Identify which cell holds the provided text, then report its [X, Y] central coordinate. 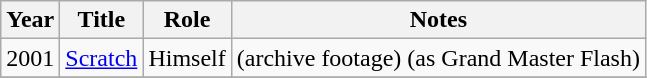
Scratch [102, 58]
Title [102, 20]
Role [187, 20]
(archive footage) (as Grand Master Flash) [438, 58]
Notes [438, 20]
Year [30, 20]
Himself [187, 58]
2001 [30, 58]
